Output the [X, Y] coordinate of the center of the cell containing the given text.  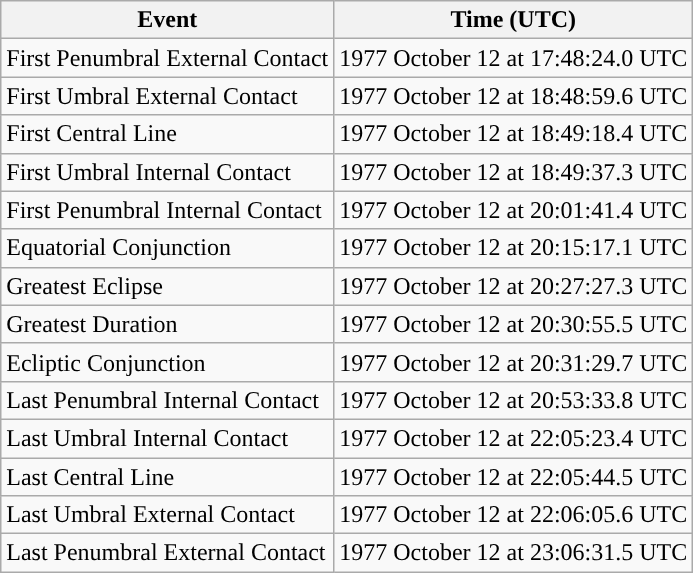
Last Central Line [168, 477]
Event [168, 20]
Equatorial Conjunction [168, 248]
Greatest Eclipse [168, 286]
First Umbral Internal Contact [168, 172]
1977 October 12 at 20:15:17.1 UTC [514, 248]
1977 October 12 at 20:27:27.3 UTC [514, 286]
1977 October 12 at 22:05:23.4 UTC [514, 438]
1977 October 12 at 20:30:55.5 UTC [514, 324]
1977 October 12 at 17:48:24.0 UTC [514, 58]
Ecliptic Conjunction [168, 362]
1977 October 12 at 23:06:31.5 UTC [514, 553]
1977 October 12 at 18:49:18.4 UTC [514, 134]
First Penumbral External Contact [168, 58]
Time (UTC) [514, 20]
1977 October 12 at 18:48:59.6 UTC [514, 96]
1977 October 12 at 20:31:29.7 UTC [514, 362]
1977 October 12 at 20:01:41.4 UTC [514, 210]
1977 October 12 at 22:05:44.5 UTC [514, 477]
Last Penumbral External Contact [168, 553]
Last Umbral Internal Contact [168, 438]
Last Umbral External Contact [168, 515]
Greatest Duration [168, 324]
1977 October 12 at 18:49:37.3 UTC [514, 172]
1977 October 12 at 22:06:05.6 UTC [514, 515]
First Penumbral Internal Contact [168, 210]
1977 October 12 at 20:53:33.8 UTC [514, 400]
First Umbral External Contact [168, 96]
Last Penumbral Internal Contact [168, 400]
First Central Line [168, 134]
